Identify which cell holds the provided text, then report its (X, Y) central coordinate. 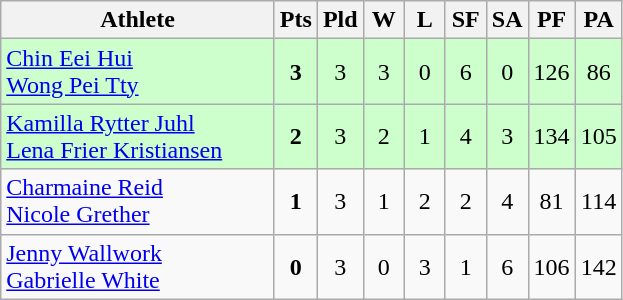
L (424, 20)
86 (598, 72)
106 (552, 266)
142 (598, 266)
W (384, 20)
Chin Eei Hui Wong Pei Tty (138, 72)
Pts (296, 20)
PF (552, 20)
SA (507, 20)
Athlete (138, 20)
SF (466, 20)
Kamilla Rytter Juhl Lena Frier Kristiansen (138, 136)
105 (598, 136)
PA (598, 20)
134 (552, 136)
Charmaine Reid Nicole Grether (138, 202)
81 (552, 202)
Pld (340, 20)
Jenny Wallwork Gabrielle White (138, 266)
126 (552, 72)
114 (598, 202)
